Provide the [X, Y] coordinate of the cell's center where the given text is located.  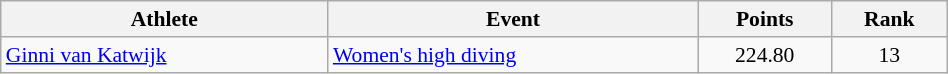
Points [764, 19]
Athlete [164, 19]
224.80 [764, 55]
Event [513, 19]
Ginni van Katwijk [164, 55]
Women's high diving [513, 55]
13 [889, 55]
Rank [889, 19]
